Detect which cell encompasses the target text, then output its (x, y) center coordinate. 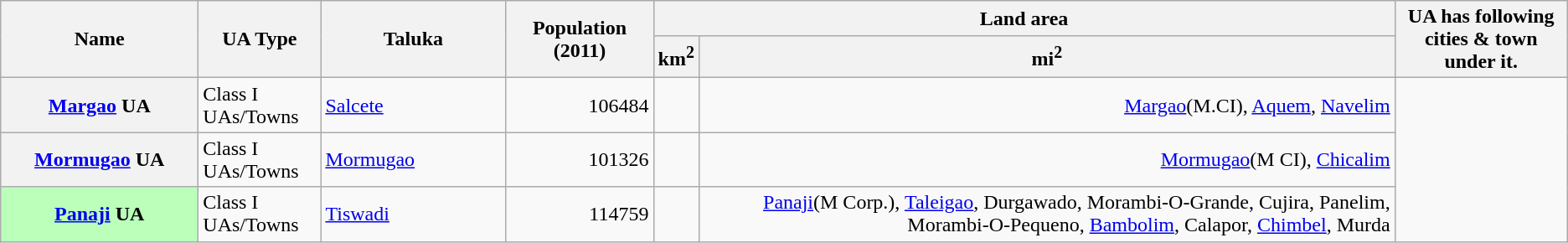
Mormugao (414, 159)
Mormugao UA (100, 159)
Mormugao(M CI), Chicalim (1047, 159)
Taluka (414, 39)
UA has following cities & town under it. (1481, 39)
114759 (580, 215)
Salcete (414, 106)
101326 (580, 159)
Population (2011) (580, 39)
UA Type (260, 39)
Margao(M.CI), Aquem, Navelim (1047, 106)
Margao UA (100, 106)
Tiswadi (414, 215)
Panaji(M Corp.), Taleigao, Durgawado, Morambi-O-Grande, Cujira, Panelim, Morambi-O-Pequeno, Bambolim, Calapor, Chimbel, Murda (1047, 215)
Panaji UA (100, 215)
mi2 (1047, 57)
106484 (580, 106)
Name (100, 39)
km2 (676, 57)
Land area (1024, 18)
